For the text-containing cell, return its midpoint in [X, Y] coordinate format. 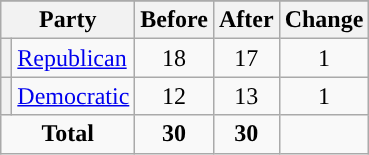
Party [68, 20]
Change [324, 20]
Republican [74, 58]
Total [68, 134]
17 [246, 58]
Democratic [74, 96]
After [246, 20]
Before [174, 20]
18 [174, 58]
13 [246, 96]
12 [174, 96]
